Extract the (x, y) coordinate from the center of the cell holding the provided text.  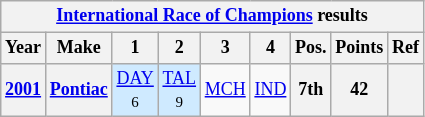
IND (270, 90)
2 (179, 48)
3 (225, 48)
TAL9 (179, 90)
Ref (406, 48)
International Race of Champions results (212, 16)
Points (360, 48)
4 (270, 48)
MCH (225, 90)
Make (78, 48)
Pos. (311, 48)
DAY6 (135, 90)
Pontiac (78, 90)
42 (360, 90)
2001 (24, 90)
Year (24, 48)
7th (311, 90)
1 (135, 48)
